From the cell containing the given text, extract its center point as (x, y) coordinate. 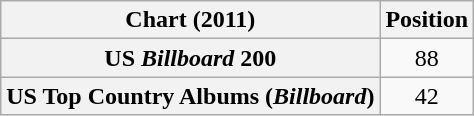
42 (427, 96)
Position (427, 20)
US Top Country Albums (Billboard) (190, 96)
88 (427, 58)
US Billboard 200 (190, 58)
Chart (2011) (190, 20)
